Detect which cell encompasses the target text, then output its [x, y] center coordinate. 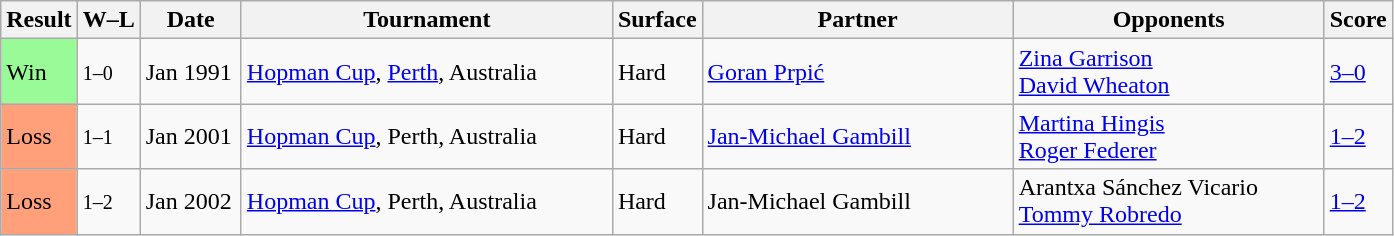
1–0 [108, 72]
3–0 [1358, 72]
1–1 [108, 136]
Partner [858, 20]
Jan 2002 [190, 202]
Martina Hingis Roger Federer [1168, 136]
Arantxa Sánchez Vicario Tommy Robredo [1168, 202]
Tournament [426, 20]
Opponents [1168, 20]
Surface [657, 20]
Goran Prpić [858, 72]
Win [39, 72]
Jan 1991 [190, 72]
Date [190, 20]
W–L [108, 20]
Jan 2001 [190, 136]
Score [1358, 20]
Zina Garrison David Wheaton [1168, 72]
Result [39, 20]
